Identify which cell holds the provided text, then report its [X, Y] central coordinate. 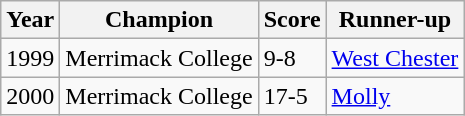
Molly [395, 96]
Year [30, 20]
2000 [30, 96]
17-5 [292, 96]
Champion [159, 20]
West Chester [395, 58]
9-8 [292, 58]
Score [292, 20]
1999 [30, 58]
Runner-up [395, 20]
